Return [x, y] of the center of cell containing provided text 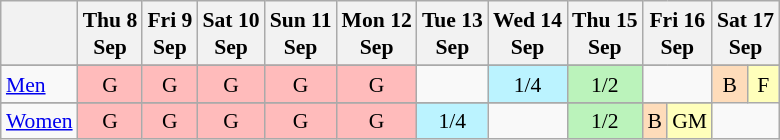
Tue 13Sep [452, 33]
Sat 10Sep [230, 33]
Fri 16Sep [678, 33]
Thu 8Sep [110, 33]
Women [40, 120]
Men [40, 84]
GM [690, 120]
Sun 11Sep [301, 33]
Sat 17Sep [746, 33]
Fri 9Sep [170, 33]
Thu 15Sep [605, 33]
F [763, 84]
Wed 14Sep [528, 33]
Mon 12Sep [377, 33]
